Output the [X, Y] coordinate of the center of the cell containing the given text.  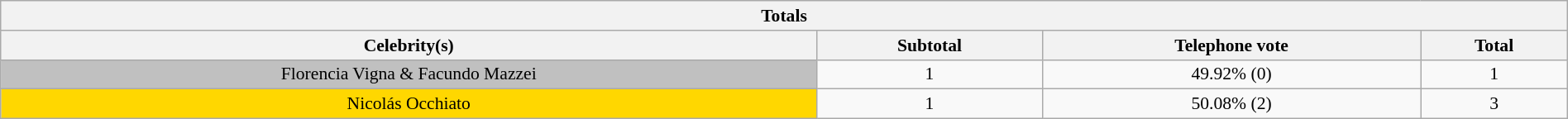
Subtotal [930, 45]
50.08% (2) [1231, 104]
Nicolás Occhiato [409, 104]
Totals [784, 16]
Florencia Vigna & Facundo Mazzei [409, 74]
Telephone vote [1231, 45]
Celebrity(s) [409, 45]
49.92% (0) [1231, 74]
3 [1494, 104]
Total [1494, 45]
